For the text-containing cell, return its midpoint in (x, y) coordinate format. 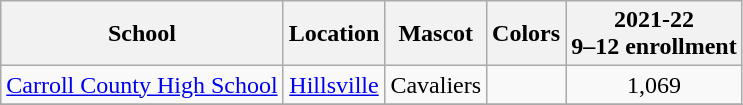
Mascot (436, 34)
Hillsville (334, 85)
Colors (526, 34)
Carroll County High School (142, 85)
School (142, 34)
1,069 (654, 85)
Cavaliers (436, 85)
Location (334, 34)
2021-229–12 enrollment (654, 34)
